Extract the [X, Y] coordinate from the center of the cell holding the provided text.  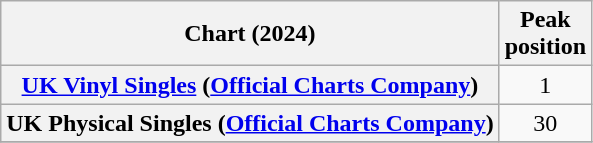
UK Physical Singles (Official Charts Company) [250, 123]
Chart (2024) [250, 34]
30 [545, 123]
Peakposition [545, 34]
1 [545, 85]
UK Vinyl Singles (Official Charts Company) [250, 85]
